Pinpoint the cell where the given text exists, returning its (x, y) midpoint coordinate. 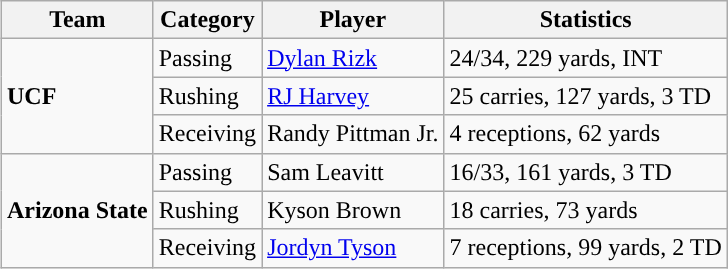
7 receptions, 99 yards, 2 TD (586, 248)
Sam Leavitt (353, 172)
4 receptions, 62 yards (586, 134)
Arizona State (78, 210)
24/34, 229 yards, INT (586, 58)
Team (78, 20)
Randy Pittman Jr. (353, 134)
UCF (78, 96)
Jordyn Tyson (353, 248)
18 carries, 73 yards (586, 210)
Player (353, 20)
Category (207, 20)
25 carries, 127 yards, 3 TD (586, 96)
Dylan Rizk (353, 58)
Statistics (586, 20)
16/33, 161 yards, 3 TD (586, 172)
Kyson Brown (353, 210)
RJ Harvey (353, 96)
